Pinpoint the cell where the given text exists, returning its (X, Y) midpoint coordinate. 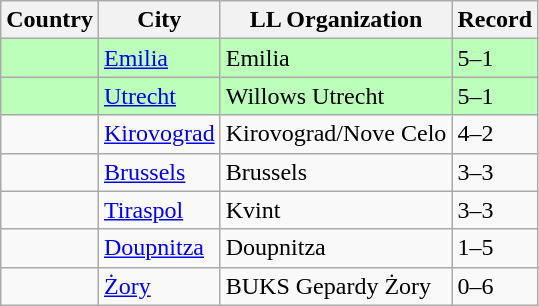
Utrecht (159, 96)
Kirovograd (159, 134)
Kirovograd/Nove Celo (336, 134)
City (159, 20)
LL Organization (336, 20)
Kvint (336, 210)
Country (50, 20)
BUKS Gepardy Żory (336, 286)
0–6 (495, 286)
4–2 (495, 134)
Żory (159, 286)
1–5 (495, 248)
Willows Utrecht (336, 96)
Record (495, 20)
Tiraspol (159, 210)
